Determine the (X, Y) coordinate at the center of the cell enclosing the given text.  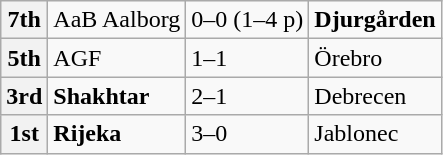
1st (24, 134)
Shakhtar (117, 96)
5th (24, 58)
0–0 (1–4 p) (248, 20)
3–0 (248, 134)
3rd (24, 96)
Djurgården (375, 20)
2–1 (248, 96)
Rijeka (117, 134)
Örebro (375, 58)
1–1 (248, 58)
Debrecen (375, 96)
AGF (117, 58)
7th (24, 20)
AaB Aalborg (117, 20)
Jablonec (375, 134)
